Provide the (x, y) coordinate of the cell's center where the given text is located.  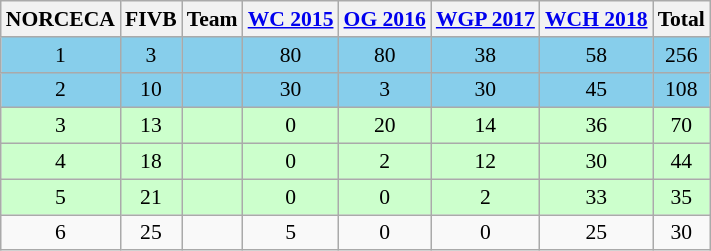
44 (682, 162)
WGP 2017 (486, 19)
256 (682, 55)
WCH 2018 (596, 19)
18 (151, 162)
35 (682, 197)
36 (596, 126)
20 (385, 126)
10 (151, 90)
FIVB (151, 19)
1 (60, 55)
21 (151, 197)
Team (212, 19)
WC 2015 (291, 19)
38 (486, 55)
108 (682, 90)
OG 2016 (385, 19)
NORCECA (60, 19)
58 (596, 55)
45 (596, 90)
33 (596, 197)
6 (60, 233)
12 (486, 162)
4 (60, 162)
14 (486, 126)
Total (682, 19)
70 (682, 126)
13 (151, 126)
